Locate the cell with the specified text and output its (x, y) center coordinate. 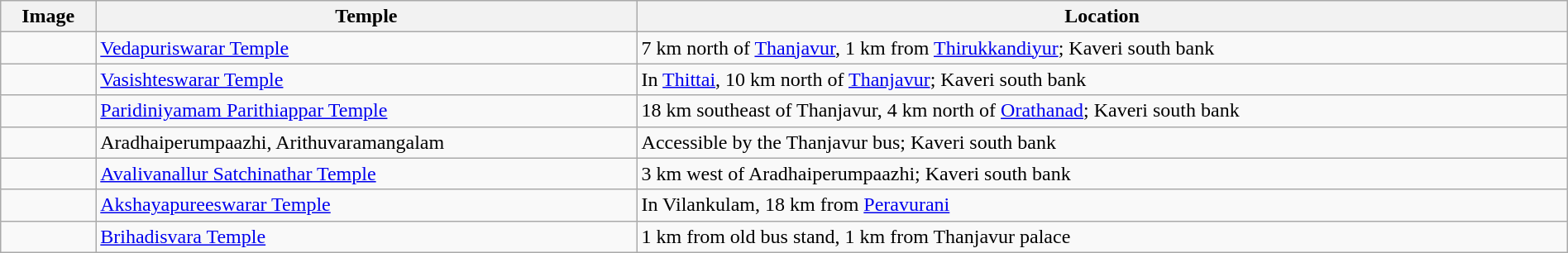
In Thittai, 10 km north of Thanjavur; Kaveri south bank (1102, 79)
Avalivanallur Satchinathar Temple (366, 174)
Paridiniyamam Parithiappar Temple (366, 111)
7 km north of Thanjavur, 1 km from Thirukkandiyur; Kaveri south bank (1102, 48)
Brihadisvara Temple (366, 236)
Vedapuriswarar Temple (366, 48)
Temple (366, 17)
18 km southeast of Thanjavur, 4 km north of Orathanad; Kaveri south bank (1102, 111)
Aradhaiperumpaazhi, Arithuvaramangalam (366, 142)
In Vilankulam, 18 km from Peravurani (1102, 205)
Accessible by the Thanjavur bus; Kaveri south bank (1102, 142)
Image (48, 17)
Location (1102, 17)
Akshayapureeswarar Temple (366, 205)
1 km from old bus stand, 1 km from Thanjavur palace (1102, 236)
3 km west of Aradhaiperumpaazhi; Kaveri south bank (1102, 174)
Vasishteswarar Temple (366, 79)
